From the cell containing the given text, extract its center point as (x, y) coordinate. 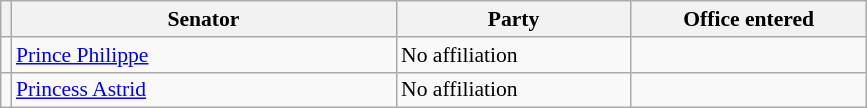
Princess Astrid (204, 90)
Senator (204, 19)
Prince Philippe (204, 55)
Party (514, 19)
Office entered (748, 19)
